Locate the cell with the specified text and output its (X, Y) center coordinate. 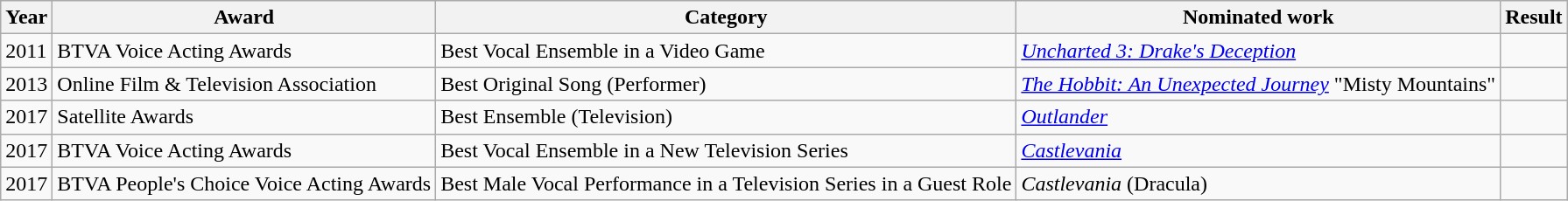
Category (727, 17)
Best Ensemble (Television) (727, 117)
Best Male Vocal Performance in a Television Series in a Guest Role (727, 184)
Award (244, 17)
BTVA People's Choice Voice Acting Awards (244, 184)
The Hobbit: An Unexpected Journey "Misty Mountains" (1259, 84)
Best Vocal Ensemble in a Video Game (727, 51)
2013 (26, 84)
Castlevania (Dracula) (1259, 184)
Outlander (1259, 117)
Year (26, 17)
Best Vocal Ensemble in a New Television Series (727, 150)
Uncharted 3: Drake's Deception (1259, 51)
Result (1534, 17)
Satellite Awards (244, 117)
Best Original Song (Performer) (727, 84)
Nominated work (1259, 17)
Castlevania (1259, 150)
2011 (26, 51)
Online Film & Television Association (244, 84)
